For the text-containing cell, return its midpoint in [x, y] coordinate format. 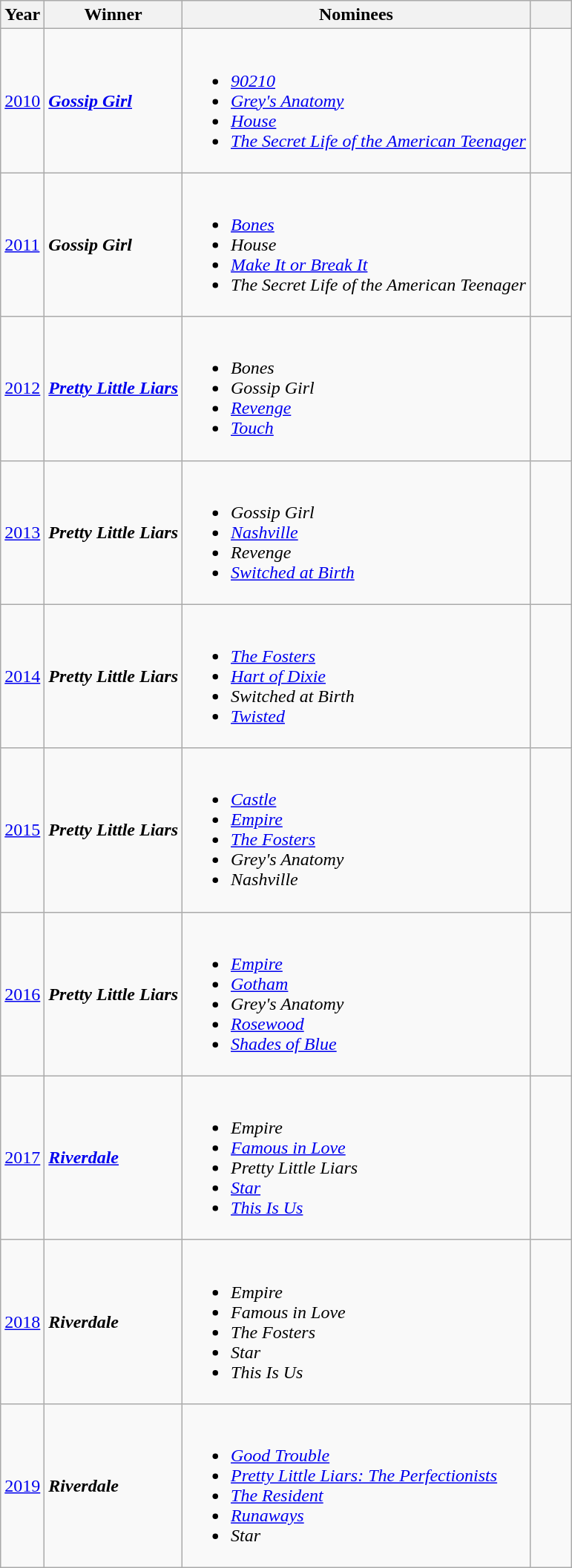
EmpireGothamGrey's AnatomyRosewoodShades of Blue [356, 993]
2013 [22, 532]
BonesGossip GirlRevengeTouch [356, 388]
2018 [22, 1321]
The FostersHart of DixieSwitched at BirthTwisted [356, 676]
2015 [22, 830]
Winner [114, 15]
2012 [22, 388]
EmpireFamous in LovePretty Little LiarsStarThis Is Us [356, 1158]
Gossip GirlNashvilleRevengeSwitched at Birth [356, 532]
Year [22, 15]
Nominees [356, 15]
2019 [22, 1486]
BonesHouseMake It or Break ItThe Secret Life of the American Teenager [356, 245]
EmpireFamous in LoveThe FostersStarThis Is Us [356, 1321]
2014 [22, 676]
CastleEmpireThe FostersGrey's AnatomyNashville [356, 830]
2011 [22, 245]
Good TroublePretty Little Liars: The PerfectionistsThe ResidentRunawaysStar [356, 1486]
2016 [22, 993]
90210Grey's AnatomyHouseThe Secret Life of the American Teenager [356, 101]
2010 [22, 101]
2017 [22, 1158]
